Capture the cell that displays the provided text and extract its [x, y] central coordinate. 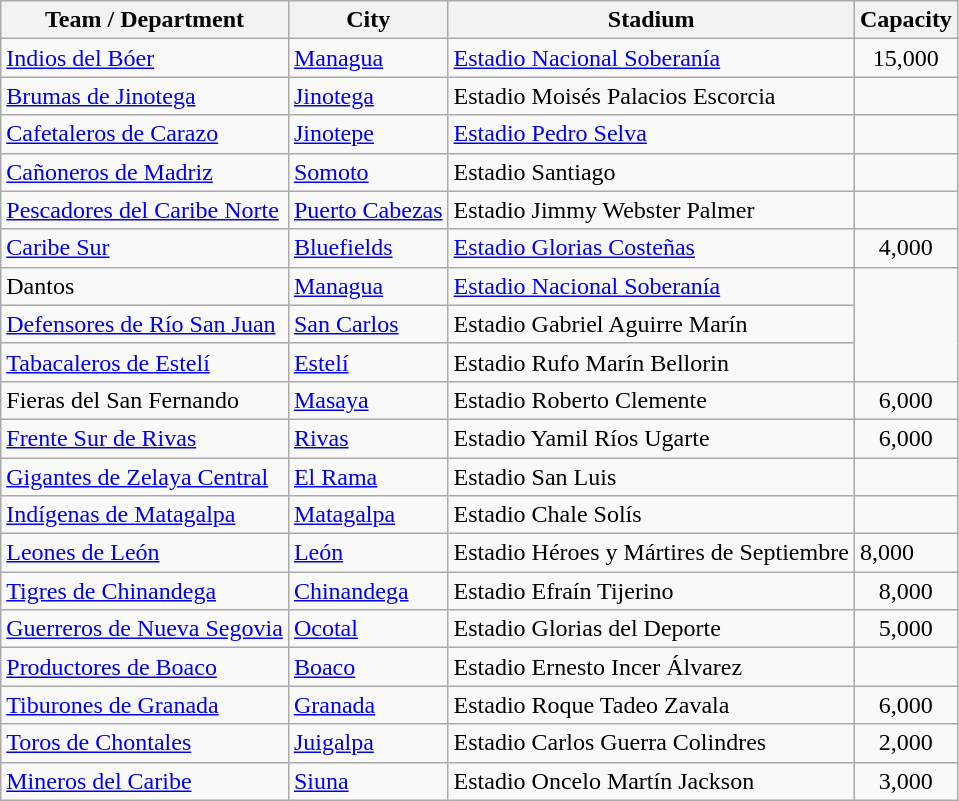
Masaya [368, 400]
San Carlos [368, 324]
Juigalpa [368, 743]
Tigres de Chinandega [145, 591]
Gigantes de Zelaya Central [145, 477]
Puerto Cabezas [368, 210]
5,000 [906, 629]
Siuna [368, 781]
Estadio Santiago [651, 172]
Matagalpa [368, 515]
Estadio Jimmy Webster Palmer [651, 210]
Estadio Glorias Costeñas [651, 248]
Brumas de Jinotega [145, 96]
Boaco [368, 667]
2,000 [906, 743]
Estadio Roque Tadeo Zavala [651, 705]
Estadio Moisés Palacios Escorcia [651, 96]
Estadio Héroes y Mártires de Septiembre [651, 553]
Frente Sur de Rivas [145, 438]
Jinotega [368, 96]
Capacity [906, 20]
Jinotepe [368, 134]
Granada [368, 705]
Indígenas de Matagalpa [145, 515]
Leones de León [145, 553]
3,000 [906, 781]
El Rama [368, 477]
Pescadores del Caribe Norte [145, 210]
Estadio Chale Solís [651, 515]
15,000 [906, 58]
Tiburones de Granada [145, 705]
Bluefields [368, 248]
Estadio San Luis [651, 477]
Guerreros de Nueva Segovia [145, 629]
Productores de Boaco [145, 667]
Estadio Pedro Selva [651, 134]
Estadio Efraín Tijerino [651, 591]
Estadio Glorias del Deporte [651, 629]
City [368, 20]
Chinandega [368, 591]
Cañoneros de Madriz [145, 172]
Toros de Chontales [145, 743]
Tabacaleros de Estelí [145, 362]
Estadio Rufo Marín Bellorin [651, 362]
Estadio Ernesto Incer Álvarez [651, 667]
Estadio Roberto Clemente [651, 400]
Estadio Oncelo Martín Jackson [651, 781]
Estadio Yamil Ríos Ugarte [651, 438]
Cafetaleros de Carazo [145, 134]
Ocotal [368, 629]
Team / Department [145, 20]
4,000 [906, 248]
Rivas [368, 438]
León [368, 553]
Estadio Carlos Guerra Colindres [651, 743]
Mineros del Caribe [145, 781]
Fieras del San Fernando [145, 400]
Estelí [368, 362]
Somoto [368, 172]
Dantos [145, 286]
Estadio Gabriel Aguirre Marín [651, 324]
Stadium [651, 20]
Caribe Sur [145, 248]
Defensores de Río San Juan [145, 324]
Indios del Bóer [145, 58]
